Determine the [X, Y] coordinate at the center of the cell enclosing the given text.  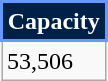
Capacity [54, 22]
53,506 [54, 60]
